Output the [X, Y] coordinate of the center of the cell containing the given text.  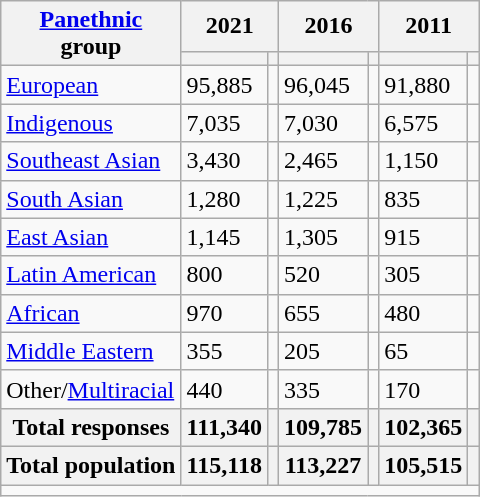
1,145 [224, 237]
480 [424, 313]
Total population [91, 465]
South Asian [91, 199]
109,785 [322, 427]
African [91, 313]
7,030 [322, 123]
111,340 [224, 427]
2011 [429, 26]
6,575 [424, 123]
800 [224, 275]
205 [322, 351]
3,430 [224, 161]
Panethnicgroup [91, 34]
1,225 [322, 199]
970 [224, 313]
Latin American [91, 275]
Southeast Asian [91, 161]
7,035 [224, 123]
96,045 [322, 85]
Middle Eastern [91, 351]
655 [322, 313]
835 [424, 199]
European [91, 85]
1,305 [322, 237]
2016 [328, 26]
335 [322, 389]
91,880 [424, 85]
2021 [230, 26]
1,150 [424, 161]
Total responses [91, 427]
305 [424, 275]
915 [424, 237]
65 [424, 351]
102,365 [424, 427]
355 [224, 351]
105,515 [424, 465]
Other/Multiracial [91, 389]
113,227 [322, 465]
440 [224, 389]
520 [322, 275]
2,465 [322, 161]
East Asian [91, 237]
170 [424, 389]
95,885 [224, 85]
Indigenous [91, 123]
115,118 [224, 465]
1,280 [224, 199]
